Scan for the cell matching the given text and deliver its [X, Y] coordinate at center. 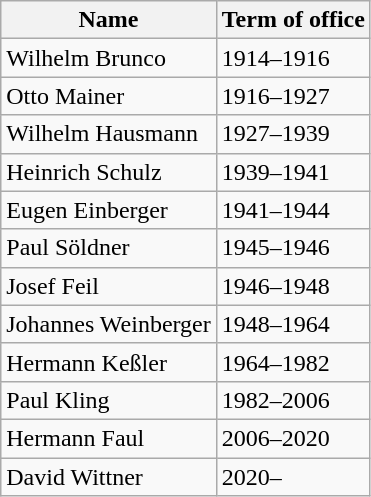
1941–1944 [293, 210]
Wilhelm Brunco [109, 58]
1914–1916 [293, 58]
1946–1948 [293, 286]
Eugen Einberger [109, 210]
Josef Feil [109, 286]
2006–2020 [293, 438]
Johannes Weinberger [109, 324]
Heinrich Schulz [109, 172]
1948–1964 [293, 324]
Otto Mainer [109, 96]
1945–1946 [293, 248]
1927–1939 [293, 134]
Name [109, 20]
1964–1982 [293, 362]
Paul Kling [109, 400]
2020– [293, 477]
Paul Söldner [109, 248]
Wilhelm Hausmann [109, 134]
1982–2006 [293, 400]
Hermann Faul [109, 438]
Hermann Keßler [109, 362]
1939–1941 [293, 172]
David Wittner [109, 477]
Term of office [293, 20]
1916–1927 [293, 96]
